Determine the (x, y) coordinate at the center of the cell enclosing the given text.  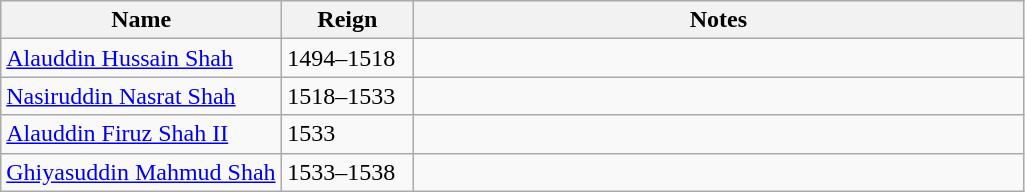
Alauddin Firuz Shah II (142, 134)
Notes (718, 20)
1533–1538 (348, 172)
Name (142, 20)
Reign (348, 20)
1494–1518 (348, 58)
1518–1533 (348, 96)
Alauddin Hussain Shah (142, 58)
Ghiyasuddin Mahmud Shah (142, 172)
Nasiruddin Nasrat Shah (142, 96)
1533 (348, 134)
